Capture the cell that displays the provided text and extract its [X, Y] central coordinate. 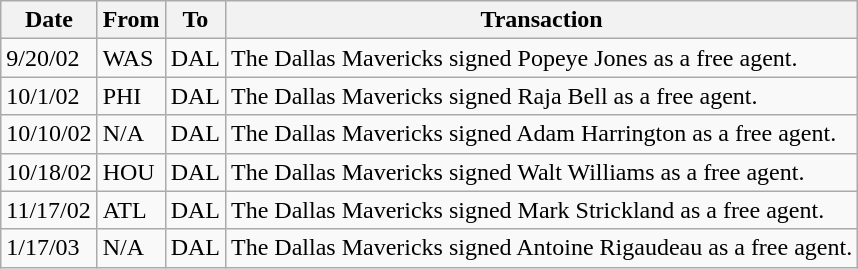
HOU [131, 172]
The Dallas Mavericks signed Adam Harrington as a free agent. [541, 134]
9/20/02 [49, 58]
10/1/02 [49, 96]
The Dallas Mavericks signed Walt Williams as a free agent. [541, 172]
The Dallas Mavericks signed Antoine Rigaudeau as a free agent. [541, 248]
10/10/02 [49, 134]
The Dallas Mavericks signed Raja Bell as a free agent. [541, 96]
10/18/02 [49, 172]
Date [49, 20]
To [195, 20]
The Dallas Mavericks signed Mark Strickland as a free agent. [541, 210]
The Dallas Mavericks signed Popeye Jones as a free agent. [541, 58]
WAS [131, 58]
PHI [131, 96]
11/17/02 [49, 210]
1/17/03 [49, 248]
From [131, 20]
Transaction [541, 20]
ATL [131, 210]
